Detect which cell encompasses the target text, then output its (x, y) center coordinate. 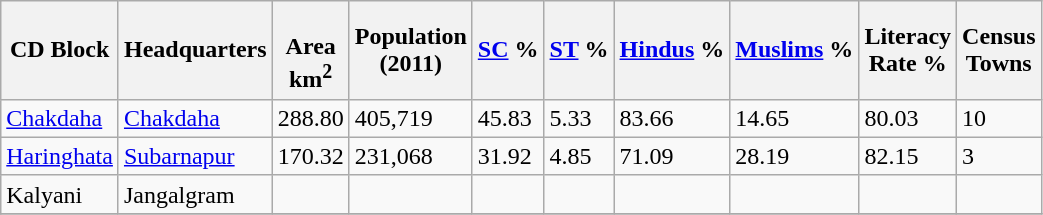
Areakm2 (310, 50)
Haringhata (60, 156)
83.66 (672, 118)
Subarnapur (195, 156)
231,068 (410, 156)
3 (999, 156)
Jangalgram (195, 194)
ST % (579, 50)
SC % (508, 50)
170.32 (310, 156)
28.19 (794, 156)
CD Block (60, 50)
82.15 (908, 156)
288.80 (310, 118)
14.65 (794, 118)
31.92 (508, 156)
405,719 (410, 118)
Hindus % (672, 50)
Headquarters (195, 50)
CensusTowns (999, 50)
Population(2011) (410, 50)
4.85 (579, 156)
71.09 (672, 156)
10 (999, 118)
Literacy Rate % (908, 50)
45.83 (508, 118)
80.03 (908, 118)
5.33 (579, 118)
Kalyani (60, 194)
Muslims % (794, 50)
